Identify which cell holds the provided text, then report its [X, Y] central coordinate. 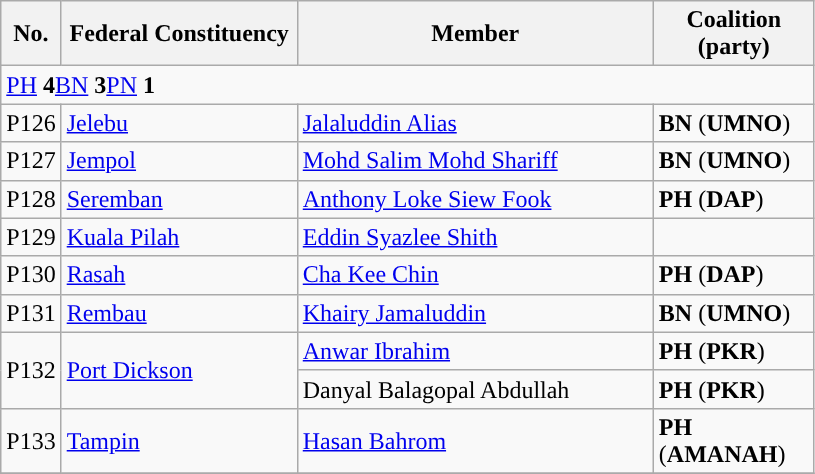
Seremban [179, 199]
Mohd Salim Mohd Shariff [475, 161]
PH 4BN 3PN 1 [408, 85]
P126 [31, 123]
Rembau [179, 313]
Coalition (party) [734, 34]
Jempol [179, 161]
Danyal Balagopal Abdullah [475, 389]
Hasan Bahrom [475, 440]
P128 [31, 199]
Anthony Loke Siew Fook [475, 199]
Jelebu [179, 123]
PH (AMANAH) [734, 440]
Port Dickson [179, 370]
Khairy Jamaluddin [475, 313]
Jalaluddin Alias [475, 123]
Rasah [179, 275]
Cha Kee Chin [475, 275]
Tampin [179, 440]
P132 [31, 370]
Member [475, 34]
P130 [31, 275]
Kuala Pilah [179, 237]
P129 [31, 237]
No. [31, 34]
P127 [31, 161]
Anwar Ibrahim [475, 351]
Federal Constituency [179, 34]
P131 [31, 313]
Eddin Syazlee Shith [475, 237]
P133 [31, 440]
